Return (x, y) of the center of cell containing provided text 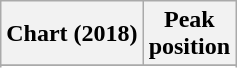
Chart (2018) (72, 34)
Peakposition (189, 34)
